Pinpoint the cell where the given text exists, returning its [x, y] midpoint coordinate. 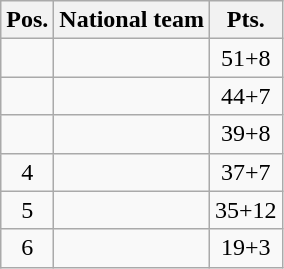
Pts. [246, 20]
4 [28, 172]
37+7 [246, 172]
39+8 [246, 134]
5 [28, 210]
44+7 [246, 96]
19+3 [246, 248]
Pos. [28, 20]
35+12 [246, 210]
51+8 [246, 58]
6 [28, 248]
National team [132, 20]
